Output the (x, y) coordinate of the center of the cell containing the given text.  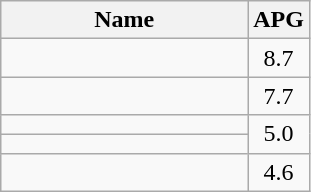
7.7 (279, 96)
4.6 (279, 172)
APG (279, 20)
Name (124, 20)
5.0 (279, 134)
8.7 (279, 58)
